Find where the given text appears and provide that cell's center as (x, y) coordinate. 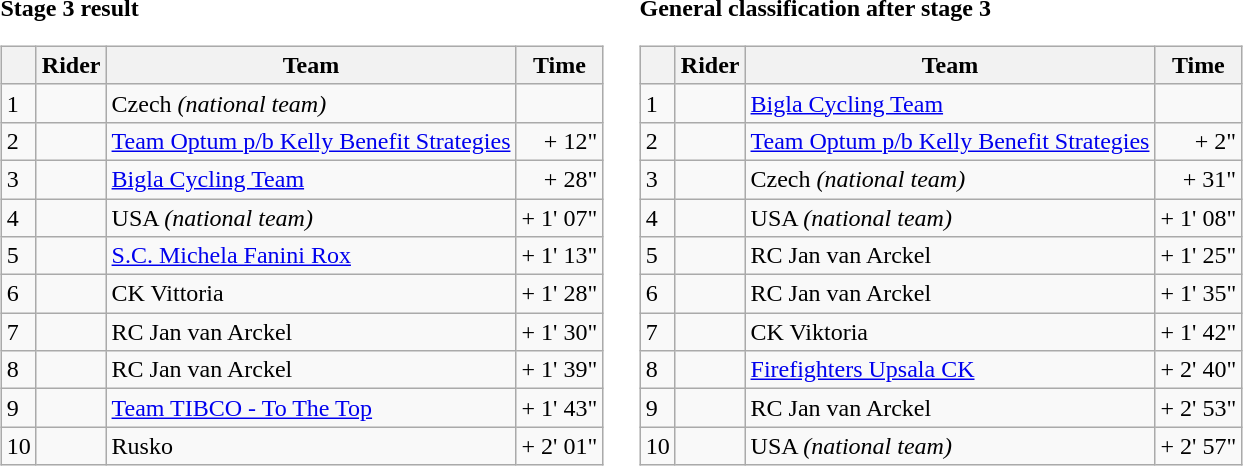
+ 1' 25" (1198, 256)
Team TIBCO - To The Top (311, 408)
+ 1' 13" (560, 256)
S.C. Michela Fanini Rox (311, 256)
Rusko (311, 446)
+ 1' 35" (1198, 294)
+ 1' 28" (560, 294)
+ 28" (560, 179)
+ 12" (560, 141)
+ 1' 07" (560, 217)
+ 2' 40" (1198, 370)
+ 31" (1198, 179)
+ 1' 08" (1198, 217)
+ 2' 53" (1198, 408)
+ 1' 42" (1198, 332)
+ 1' 30" (560, 332)
CK Vittoria (311, 294)
+ 1' 43" (560, 408)
+ 2' 57" (1198, 446)
CK Viktoria (950, 332)
Firefighters Upsala CK (950, 370)
+ 1' 39" (560, 370)
+ 2" (1198, 141)
+ 2' 01" (560, 446)
